Scan for the cell matching the given text and deliver its [X, Y] coordinate at center. 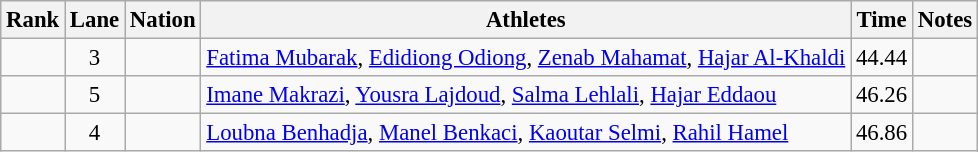
5 [95, 95]
Athletes [526, 20]
Notes [944, 20]
Loubna Benhadja, Manel Benkaci, Kaoutar Selmi, Rahil Hamel [526, 133]
Rank [33, 20]
3 [95, 58]
46.86 [882, 133]
Imane Makrazi, Yousra Lajdoud, Salma Lehlali, Hajar Eddaou [526, 95]
Nation [163, 20]
Lane [95, 20]
46.26 [882, 95]
44.44 [882, 58]
Time [882, 20]
Fatima Mubarak, Edidiong Odiong, Zenab Mahamat, Hajar Al-Khaldi [526, 58]
4 [95, 133]
